Identify which cell holds the provided text, then report its (X, Y) central coordinate. 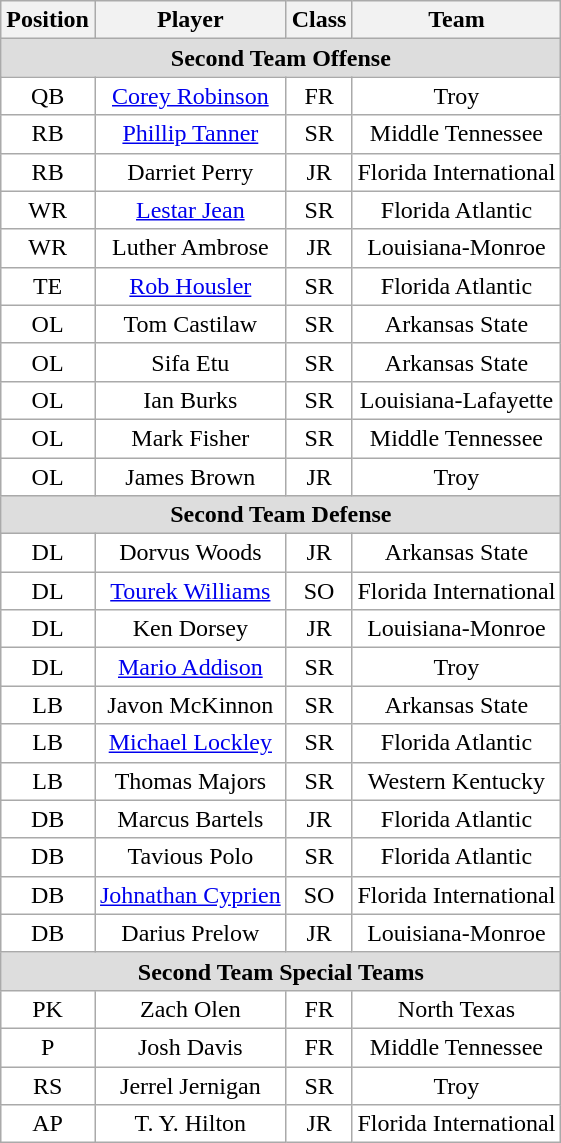
Tourek Williams (190, 591)
Second Team Defense (281, 515)
PK (48, 1009)
Ian Burks (190, 400)
TE (48, 286)
Corey Robinson (190, 96)
Second Team Special Teams (281, 971)
Tom Castilaw (190, 324)
Second Team Offense (281, 58)
Darriet Perry (190, 172)
Position (48, 20)
Luther Ambrose (190, 248)
Darius Prelow (190, 933)
QB (48, 96)
Rob Housler (190, 286)
North Texas (456, 1009)
T. Y. Hilton (190, 1124)
Player (190, 20)
Johnathan Cyprien (190, 895)
Marcus Bartels (190, 819)
Western Kentucky (456, 781)
Dorvus Woods (190, 553)
Phillip Tanner (190, 134)
Zach Olen (190, 1009)
AP (48, 1124)
Team (456, 20)
Lestar Jean (190, 210)
Jerrel Jernigan (190, 1085)
Tavious Polo (190, 857)
Mario Addison (190, 667)
Class (319, 20)
RS (48, 1085)
Louisiana-Lafayette (456, 400)
James Brown (190, 477)
Sifa Etu (190, 362)
Josh Davis (190, 1047)
P (48, 1047)
Mark Fisher (190, 438)
Michael Lockley (190, 743)
Ken Dorsey (190, 629)
Javon McKinnon (190, 705)
Thomas Majors (190, 781)
